Search for the cell housing the specified text and yield its [X, Y] center coordinate. 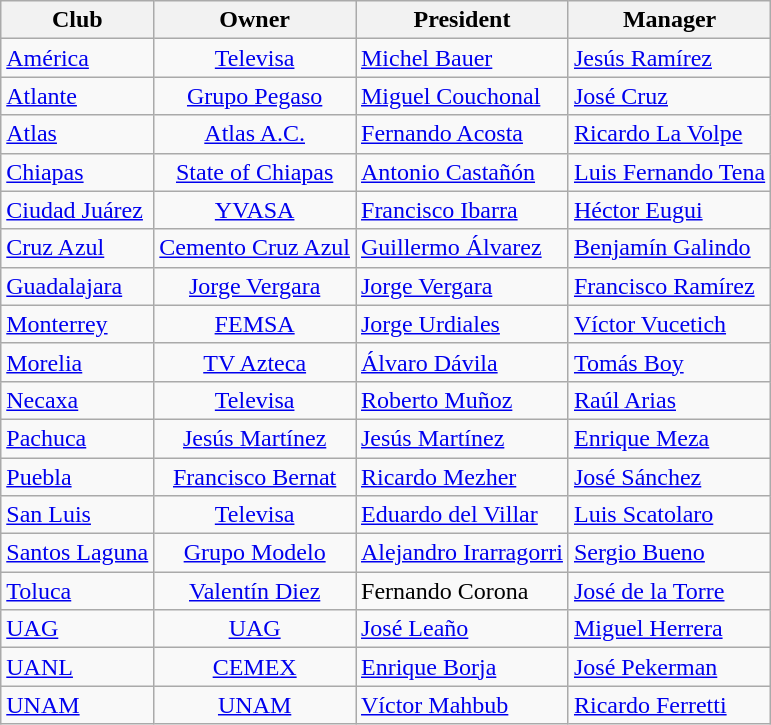
José Leaño [462, 629]
State of Chiapas [255, 172]
FEMSA [255, 324]
Ricardo La Volpe [669, 134]
Jesús Ramírez [669, 58]
Atlas A.C. [255, 134]
San Luis [78, 515]
Luis Scatolaro [669, 515]
Miguel Couchonal [462, 96]
Héctor Eugui [669, 210]
Benjamín Galindo [669, 248]
Cemento Cruz Azul [255, 248]
Owner [255, 20]
Roberto Muñoz [462, 400]
Francisco Bernat [255, 477]
Valentín Diez [255, 591]
Morelia [78, 362]
Eduardo del Villar [462, 515]
José Pekerman [669, 667]
Alejandro Irarragorri [462, 553]
YVASA [255, 210]
Fernando Acosta [462, 134]
Raúl Arias [669, 400]
Monterrey [78, 324]
Enrique Borja [462, 667]
Club [78, 20]
President [462, 20]
Toluca [78, 591]
Puebla [78, 477]
Antonio Castañón [462, 172]
Miguel Herrera [669, 629]
CEMEX [255, 667]
Fernando Corona [462, 591]
Ricardo Ferretti [669, 705]
José de la Torre [669, 591]
Cruz Azul [78, 248]
UANL [78, 667]
América [78, 58]
Ciudad Juárez [78, 210]
Necaxa [78, 400]
Enrique Meza [669, 438]
Atlas [78, 134]
Grupo Modelo [255, 553]
Michel Bauer [462, 58]
TV Azteca [255, 362]
Pachuca [78, 438]
Guadalajara [78, 286]
José Sánchez [669, 477]
Ricardo Mezher [462, 477]
Francisco Ibarra [462, 210]
Luis Fernando Tena [669, 172]
Santos Laguna [78, 553]
Jorge Urdiales [462, 324]
Chiapas [78, 172]
José Cruz [669, 96]
Álvaro Dávila [462, 362]
Francisco Ramírez [669, 286]
Tomás Boy [669, 362]
Manager [669, 20]
Víctor Mahbub [462, 705]
Víctor Vucetich [669, 324]
Atlante [78, 96]
Grupo Pegaso [255, 96]
Sergio Bueno [669, 553]
Guillermo Álvarez [462, 248]
